Extract the [x, y] coordinate from the center of the cell holding the provided text.  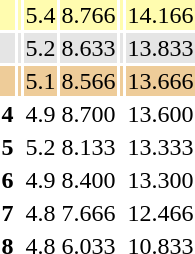
14.166 [160, 15]
5.4 [40, 15]
13.666 [160, 81]
5 [8, 147]
6 [8, 180]
5.1 [40, 81]
13.300 [160, 180]
8.133 [88, 147]
8.400 [88, 180]
13.833 [160, 48]
8.700 [88, 114]
4.8 [40, 213]
12.466 [160, 213]
8.633 [88, 48]
8.566 [88, 81]
4 [8, 114]
13.600 [160, 114]
7.666 [88, 213]
13.333 [160, 147]
8.766 [88, 15]
7 [8, 213]
